Extract the [X, Y] coordinate from the center of the cell holding the provided text.  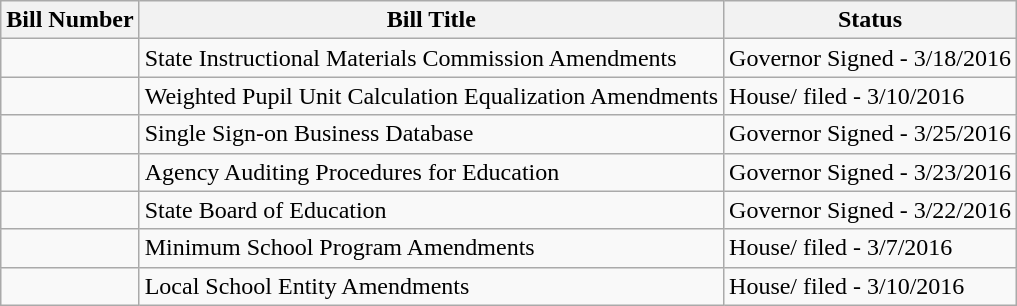
Governor Signed - 3/25/2016 [870, 134]
Bill Title [431, 20]
Minimum School Program Amendments [431, 248]
Governor Signed - 3/18/2016 [870, 58]
Local School Entity Amendments [431, 286]
Agency Auditing Procedures for Education [431, 172]
Status [870, 20]
Weighted Pupil Unit Calculation Equalization Amendments [431, 96]
Bill Number [70, 20]
Governor Signed - 3/23/2016 [870, 172]
Governor Signed - 3/22/2016 [870, 210]
State Board of Education [431, 210]
State Instructional Materials Commission Amendments [431, 58]
Single Sign-on Business Database [431, 134]
House/ filed - 3/7/2016 [870, 248]
